From the cell containing the given text, extract its center point as [X, Y] coordinate. 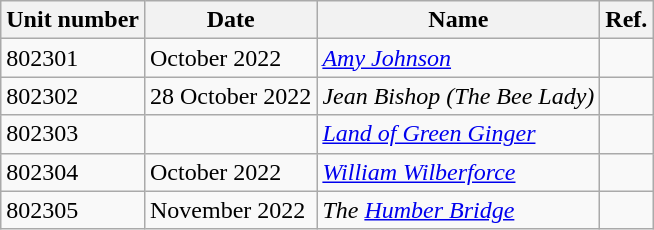
802304 [73, 172]
Ref. [626, 20]
802305 [73, 210]
Date [230, 20]
Land of Green Ginger [458, 134]
28 October 2022 [230, 96]
802303 [73, 134]
Jean Bishop (The Bee Lady) [458, 96]
The Humber Bridge [458, 210]
November 2022 [230, 210]
802301 [73, 58]
802302 [73, 96]
Name [458, 20]
Amy Johnson [458, 58]
William Wilberforce [458, 172]
Unit number [73, 20]
